Return the [X, Y] coordinate for the center point of the cell that contains the specified text.  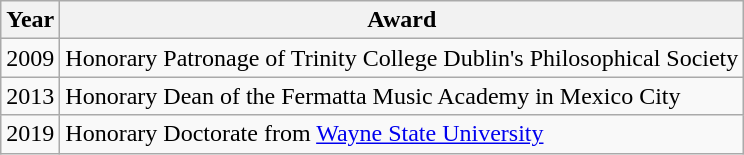
Award [402, 20]
2013 [30, 96]
Honorary Doctorate from Wayne State University [402, 134]
Year [30, 20]
2019 [30, 134]
Honorary Dean of the Fermatta Music Academy in Mexico City [402, 96]
Honorary Patronage of Trinity College Dublin's Philosophical Society [402, 58]
2009 [30, 58]
